Find where the given text appears and provide that cell's center as [x, y] coordinate. 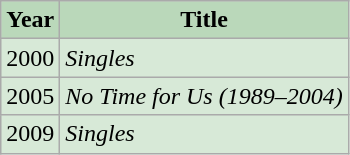
2005 [30, 96]
2009 [30, 134]
No Time for Us (1989–2004) [204, 96]
Title [204, 20]
2000 [30, 58]
Year [30, 20]
